Return [X, Y] of the center of cell containing provided text 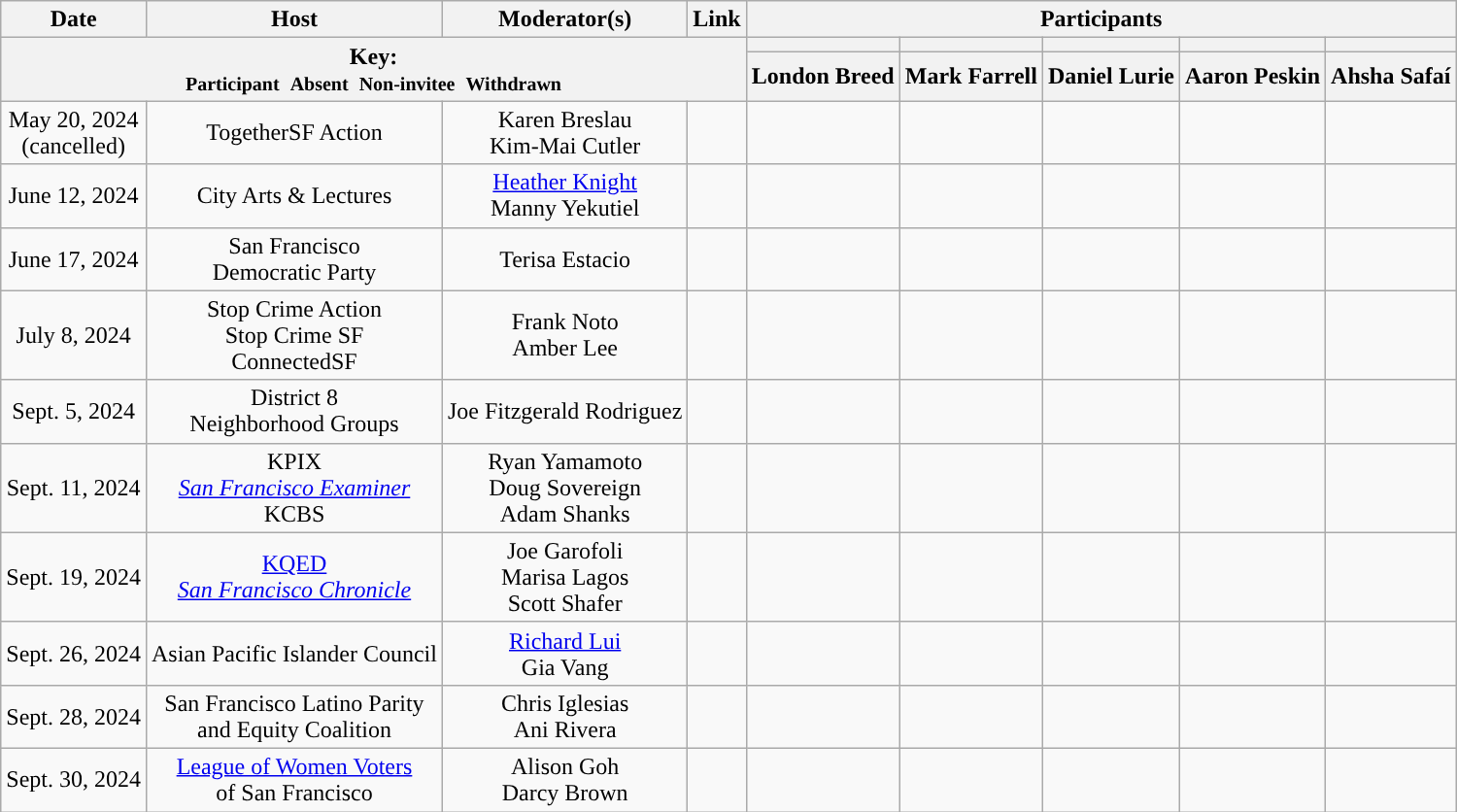
Terisa Estacio [564, 258]
KPIXSan Francisco ExaminerKCBS [293, 488]
Ahsha Safaí [1391, 76]
Host [293, 19]
Sept. 5, 2024 [74, 412]
Mark Farrell [971, 76]
Joe Fitzgerald Rodriguez [564, 412]
Richard LuiGia Vang [564, 653]
Link [717, 19]
KQEDSan Francisco Chronicle [293, 577]
Ryan YamamotoDoug SovereignAdam Shanks [564, 488]
City Arts & Lectures [293, 196]
London Breed [823, 76]
Key: Participant Absent Non-invitee Withdrawn [374, 70]
San Francisco Latino Parityand Equity Coalition [293, 717]
Sept. 30, 2024 [74, 779]
Stop Crime ActionStop Crime SFConnectedSF [293, 335]
San FranciscoDemocratic Party [293, 258]
Frank NotoAmber Lee [564, 335]
Asian Pacific Islander Council [293, 653]
Sept. 26, 2024 [74, 653]
Heather KnightManny Yekutiel [564, 196]
Karen BreslauKim-Mai Cutler [564, 132]
Moderator(s) [564, 19]
Participants [1101, 19]
July 8, 2024 [74, 335]
May 20, 2024 (cancelled) [74, 132]
Joe GarofoliMarisa LagosScott Shafer [564, 577]
Alison GohDarcy Brown [564, 779]
League of Women Votersof San Francisco [293, 779]
Daniel Lurie [1111, 76]
June 17, 2024 [74, 258]
Sept. 11, 2024 [74, 488]
Aaron Peskin [1253, 76]
Sept. 19, 2024 [74, 577]
June 12, 2024 [74, 196]
Chris Iglesias Ani Rivera [564, 717]
Date [74, 19]
Sept. 28, 2024 [74, 717]
District 8Neighborhood Groups [293, 412]
TogetherSF Action [293, 132]
